Find where the given text appears and provide that cell's center as [X, Y] coordinate. 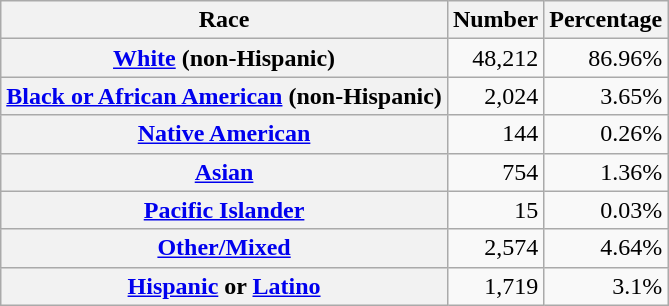
1,719 [495, 286]
754 [495, 172]
Pacific Islander [224, 210]
Native American [224, 134]
0.03% [606, 210]
2,574 [495, 248]
Asian [224, 172]
White (non-Hispanic) [224, 58]
144 [495, 134]
4.64% [606, 248]
Number [495, 20]
1.36% [606, 172]
3.1% [606, 286]
48,212 [495, 58]
Black or African American (non-Hispanic) [224, 96]
Other/Mixed [224, 248]
0.26% [606, 134]
15 [495, 210]
86.96% [606, 58]
2,024 [495, 96]
Race [224, 20]
Hispanic or Latino [224, 286]
3.65% [606, 96]
Percentage [606, 20]
